Provide the [X, Y] coordinate of the cell's center where the given text is located.  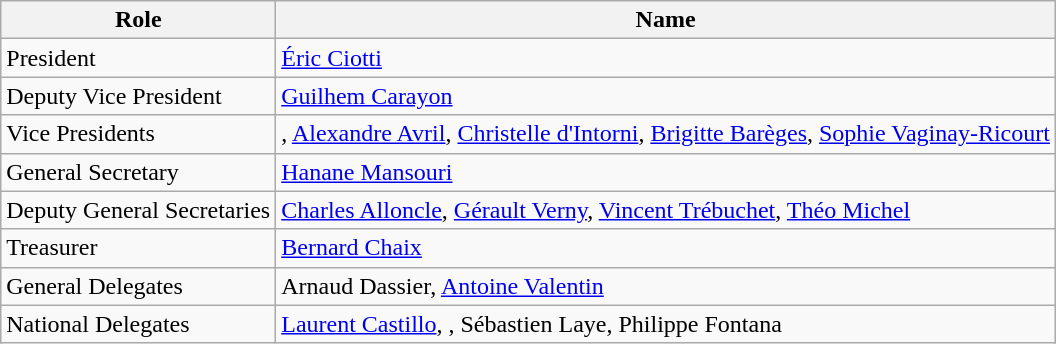
Vice Presidents [138, 134]
Deputy Vice President [138, 96]
General Delegates [138, 286]
Deputy General Secretaries [138, 210]
Charles Alloncle, Gérault Verny, Vincent Trébuchet, Théo Michel [666, 210]
General Secretary [138, 172]
Treasurer [138, 248]
Bernard Chaix [666, 248]
National Delegates [138, 324]
Name [666, 20]
Éric Ciotti [666, 58]
President [138, 58]
Arnaud Dassier, Antoine Valentin [666, 286]
Laurent Castillo, , Sébastien Laye, Philippe Fontana [666, 324]
, Alexandre Avril, Christelle d'Intorni, Brigitte Barèges, Sophie Vaginay-Ricourt [666, 134]
Hanane Mansouri [666, 172]
Role [138, 20]
Guilhem Carayon [666, 96]
